Pinpoint the cell where the given text exists, returning its (x, y) midpoint coordinate. 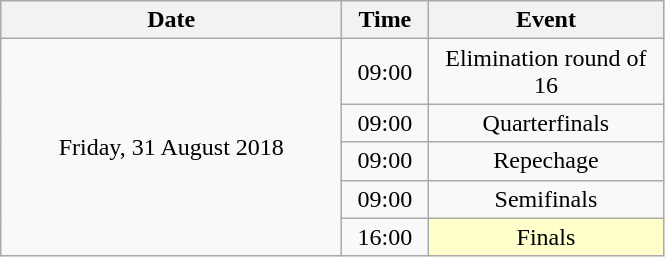
Semifinals (546, 199)
Date (172, 20)
Repechage (546, 161)
Elimination round of 16 (546, 72)
Time (385, 20)
Finals (546, 237)
16:00 (385, 237)
Quarterfinals (546, 123)
Event (546, 20)
Friday, 31 August 2018 (172, 148)
